For the text-containing cell, return its midpoint in [X, Y] coordinate format. 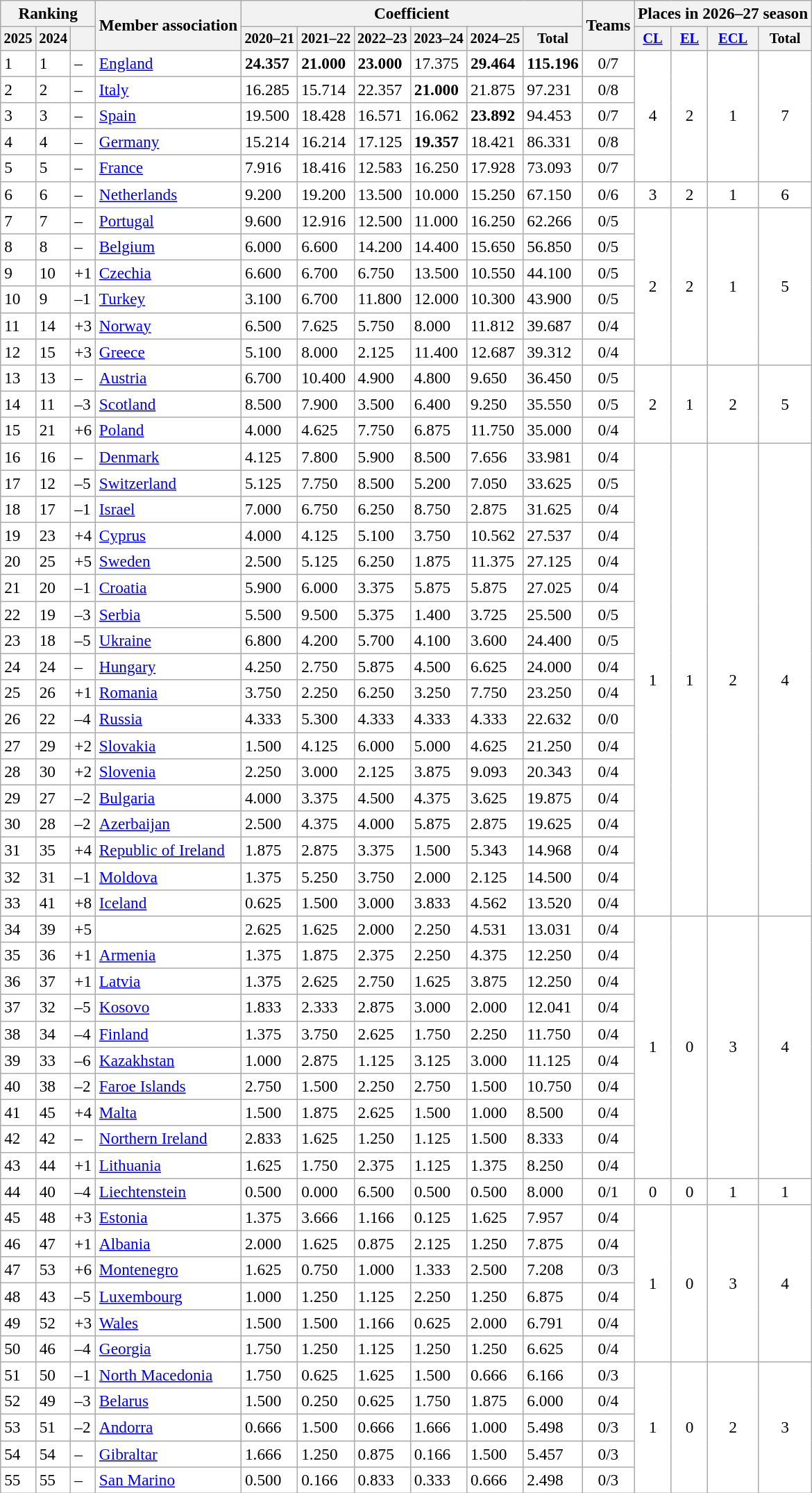
4.531 [496, 928]
Republic of Ireland [168, 850]
7.916 [269, 168]
11.000 [439, 220]
5.300 [326, 719]
21.875 [496, 89]
56.850 [552, 247]
Moldova [168, 876]
14.400 [439, 247]
1.833 [269, 1008]
6.400 [439, 404]
7.875 [552, 1244]
3.100 [269, 299]
9.600 [269, 220]
73.093 [552, 168]
11.375 [496, 562]
7.625 [326, 326]
7.900 [326, 404]
11.400 [439, 351]
6.791 [552, 1322]
7.050 [496, 483]
Kosovo [168, 1008]
Ranking [49, 13]
16.214 [326, 142]
France [168, 168]
24.400 [552, 640]
17.125 [382, 142]
2020–21 [269, 38]
35.550 [552, 404]
4.562 [496, 903]
5.498 [552, 1427]
43.900 [552, 299]
7.957 [552, 1217]
22.357 [382, 89]
3.600 [496, 640]
86.331 [552, 142]
9.250 [496, 404]
5.000 [439, 745]
8.333 [552, 1139]
2.333 [326, 1008]
–6 [83, 1060]
15.650 [496, 247]
7.208 [552, 1270]
27.537 [552, 535]
Gibraltar [168, 1453]
5.700 [382, 640]
17.375 [439, 63]
Turkey [168, 299]
9.093 [496, 771]
2023–24 [439, 38]
Coefficient [412, 13]
Cyprus [168, 535]
San Marino [168, 1480]
14.968 [552, 850]
27.025 [552, 587]
Belarus [168, 1401]
Malta [168, 1112]
7.000 [269, 509]
3.125 [439, 1060]
10.750 [552, 1086]
44.100 [552, 273]
11.800 [382, 299]
Armenia [168, 955]
Azerbaijan [168, 824]
Georgia [168, 1349]
Spain [168, 115]
12.583 [382, 168]
3.500 [382, 404]
2024–25 [496, 38]
2025 [18, 38]
20.343 [552, 771]
12.000 [439, 299]
10.400 [326, 378]
Sweden [168, 562]
7.800 [326, 456]
16.285 [269, 89]
Latvia [168, 981]
Netherlands [168, 194]
0.833 [382, 1480]
Member association [168, 25]
4.900 [382, 378]
5.250 [326, 876]
2.498 [552, 1480]
5.343 [496, 850]
Greece [168, 351]
16.571 [382, 115]
0/1 [608, 1191]
19.625 [552, 824]
2024 [53, 38]
39.312 [552, 351]
33.625 [552, 483]
13.031 [552, 928]
12.687 [496, 351]
15.250 [496, 194]
Scotland [168, 404]
2021–22 [326, 38]
Austria [168, 378]
Northern Ireland [168, 1139]
Andorra [168, 1427]
Portugal [168, 220]
+8 [83, 903]
3.666 [326, 1217]
62.266 [552, 220]
0.750 [326, 1270]
11.125 [552, 1060]
Slovenia [168, 771]
Montenegro [168, 1270]
Serbia [168, 614]
5.500 [269, 614]
7.656 [496, 456]
ECL [733, 38]
Switzerland [168, 483]
18.416 [326, 168]
29.464 [496, 63]
1.400 [439, 614]
5.750 [382, 326]
Hungary [168, 667]
10.000 [439, 194]
115.196 [552, 63]
Poland [168, 431]
Bulgaria [168, 798]
12.041 [552, 1008]
3.725 [496, 614]
24.000 [552, 667]
0.125 [439, 1217]
0.250 [326, 1401]
Czechia [168, 273]
0.333 [439, 1480]
3.625 [496, 798]
67.150 [552, 194]
23.000 [382, 63]
Israel [168, 509]
Estonia [168, 1217]
Russia [168, 719]
97.231 [552, 89]
10.550 [496, 273]
23.250 [552, 692]
2.833 [269, 1139]
Croatia [168, 587]
22.632 [552, 719]
0/6 [608, 194]
19.500 [269, 115]
14.500 [552, 876]
EL [689, 38]
15.714 [326, 89]
94.453 [552, 115]
9.200 [269, 194]
Wales [168, 1322]
4.200 [326, 640]
11.812 [496, 326]
Ukraine [168, 640]
15.214 [269, 142]
13.520 [552, 903]
1.333 [439, 1270]
6.800 [269, 640]
Romania [168, 692]
Liechtenstein [168, 1191]
Belgium [168, 247]
Finland [168, 1034]
Lithuania [168, 1165]
5.457 [552, 1453]
Italy [168, 89]
Iceland [168, 903]
14.200 [382, 247]
10.562 [496, 535]
12.500 [382, 220]
18.428 [326, 115]
17.928 [496, 168]
4.100 [439, 640]
Slovakia [168, 745]
Albania [168, 1244]
25.500 [552, 614]
10.300 [496, 299]
33.981 [552, 456]
9.500 [326, 614]
9.650 [496, 378]
England [168, 63]
6.166 [552, 1375]
2022–23 [382, 38]
16.062 [439, 115]
Faroe Islands [168, 1086]
19.357 [439, 142]
Denmark [168, 456]
31.625 [552, 509]
Places in 2026–27 season [723, 13]
Teams [608, 25]
39.687 [552, 326]
36.450 [552, 378]
21.250 [552, 745]
Norway [168, 326]
Kazakhstan [168, 1060]
3.250 [439, 692]
4.250 [269, 667]
North Macedonia [168, 1375]
Luxembourg [168, 1296]
4.800 [439, 378]
CL [653, 38]
8.250 [552, 1165]
19.200 [326, 194]
5.200 [439, 483]
23.892 [496, 115]
5.375 [382, 614]
24.357 [269, 63]
8.750 [439, 509]
18.421 [496, 142]
0/0 [608, 719]
0.000 [326, 1191]
Germany [168, 142]
12.916 [326, 220]
3.833 [439, 903]
35.000 [552, 431]
19.875 [552, 798]
27.125 [552, 562]
